For the text-containing cell, return its midpoint in [x, y] coordinate format. 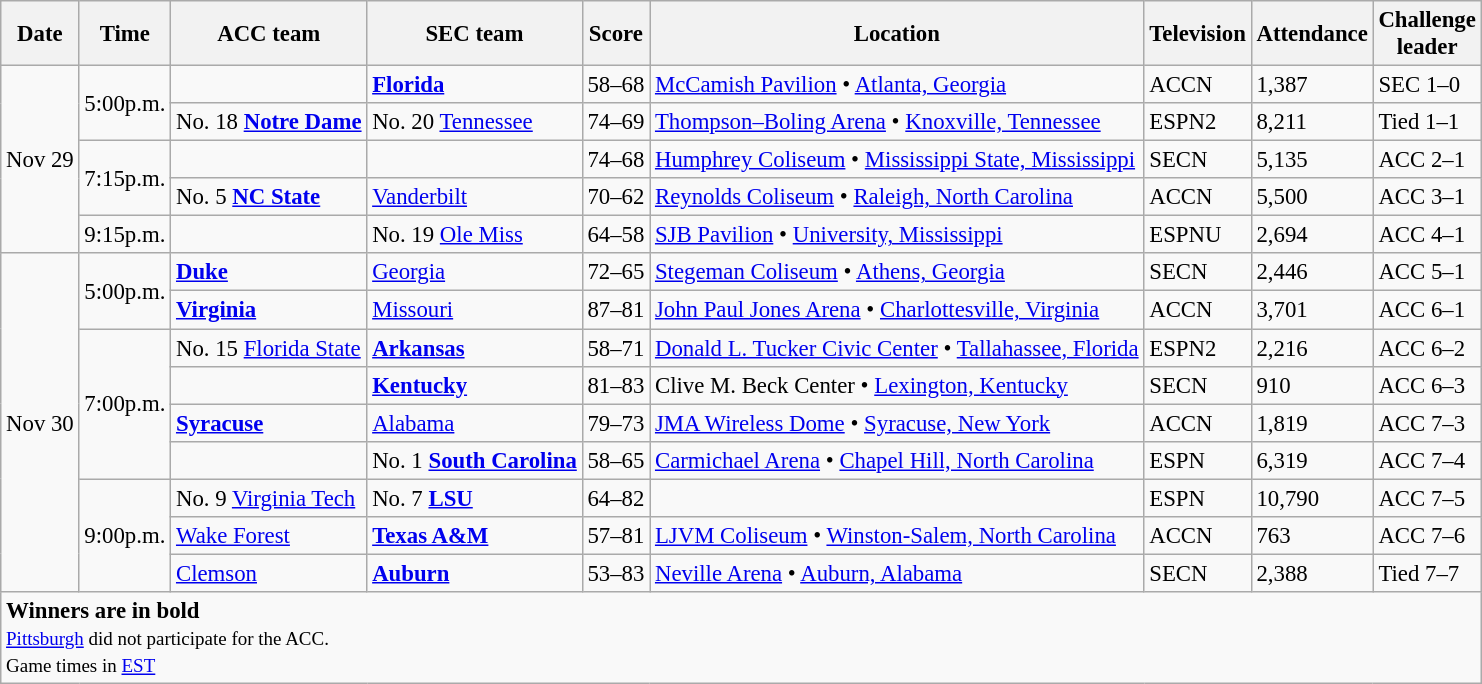
Score [616, 34]
Challengeleader [1427, 34]
Stegeman Coliseum • Athens, Georgia [897, 273]
58–65 [616, 460]
Date [40, 34]
53–83 [616, 573]
Missouri [474, 310]
ACC 6–1 [1427, 310]
No. 7 LSU [474, 498]
74–68 [616, 160]
No. 15 Florida State [269, 348]
2,694 [1312, 235]
John Paul Jones Arena • Charlottesville, Virginia [897, 310]
910 [1312, 385]
Tied 7–7 [1427, 573]
Location [897, 34]
57–81 [616, 536]
Nov 30 [40, 423]
No. 9 Virginia Tech [269, 498]
1,387 [1312, 85]
Television [1198, 34]
ACC 7–5 [1427, 498]
ACC 3–1 [1427, 197]
ACC 2–1 [1427, 160]
ACC 6–2 [1427, 348]
No. 19 Ole Miss [474, 235]
ACC 5–1 [1427, 273]
Attendance [1312, 34]
2,216 [1312, 348]
2,388 [1312, 573]
ACC 7–4 [1427, 460]
64–82 [616, 498]
ACC 7–3 [1427, 423]
Georgia [474, 273]
No. 18 Notre Dame [269, 122]
SEC team [474, 34]
763 [1312, 536]
Donald L. Tucker Civic Center • Tallahassee, Florida [897, 348]
9:15p.m. [125, 235]
Arkansas [474, 348]
ACC 7–6 [1427, 536]
8,211 [1312, 122]
Carmichael Arena • Chapel Hill, North Carolina [897, 460]
Clive M. Beck Center • Lexington, Kentucky [897, 385]
Nov 29 [40, 160]
58–68 [616, 85]
1,819 [1312, 423]
5,135 [1312, 160]
9:00p.m. [125, 536]
6,319 [1312, 460]
No. 20 Tennessee [474, 122]
81–83 [616, 385]
ACC 4–1 [1427, 235]
58–71 [616, 348]
ACC 6–3 [1427, 385]
Time [125, 34]
Clemson [269, 573]
Duke [269, 273]
5,500 [1312, 197]
Vanderbilt [474, 197]
SEC 1–0 [1427, 85]
Kentucky [474, 385]
Virginia [269, 310]
No. 1 South Carolina [474, 460]
Tied 1–1 [1427, 122]
Florida [474, 85]
ESPNU [1198, 235]
Thompson–Boling Arena • Knoxville, Tennessee [897, 122]
Auburn [474, 573]
7:00p.m. [125, 404]
64–58 [616, 235]
Wake Forest [269, 536]
ACC team [269, 34]
Winners are in boldPittsburgh did not participate for the ACC.Game times in EST [741, 638]
McCamish Pavilion • Atlanta, Georgia [897, 85]
2,446 [1312, 273]
3,701 [1312, 310]
7:15p.m. [125, 178]
Reynolds Coliseum • Raleigh, North Carolina [897, 197]
LJVM Coliseum • Winston-Salem, North Carolina [897, 536]
Humphrey Coliseum • Mississippi State, Mississippi [897, 160]
70–62 [616, 197]
JMA Wireless Dome • Syracuse, New York [897, 423]
87–81 [616, 310]
SJB Pavilion • University, Mississippi [897, 235]
Syracuse [269, 423]
Neville Arena • Auburn, Alabama [897, 573]
No. 5 NC State [269, 197]
74–69 [616, 122]
72–65 [616, 273]
Texas A&M [474, 536]
Alabama [474, 423]
79–73 [616, 423]
10,790 [1312, 498]
